Find where the given text appears and provide that cell's center as [x, y] coordinate. 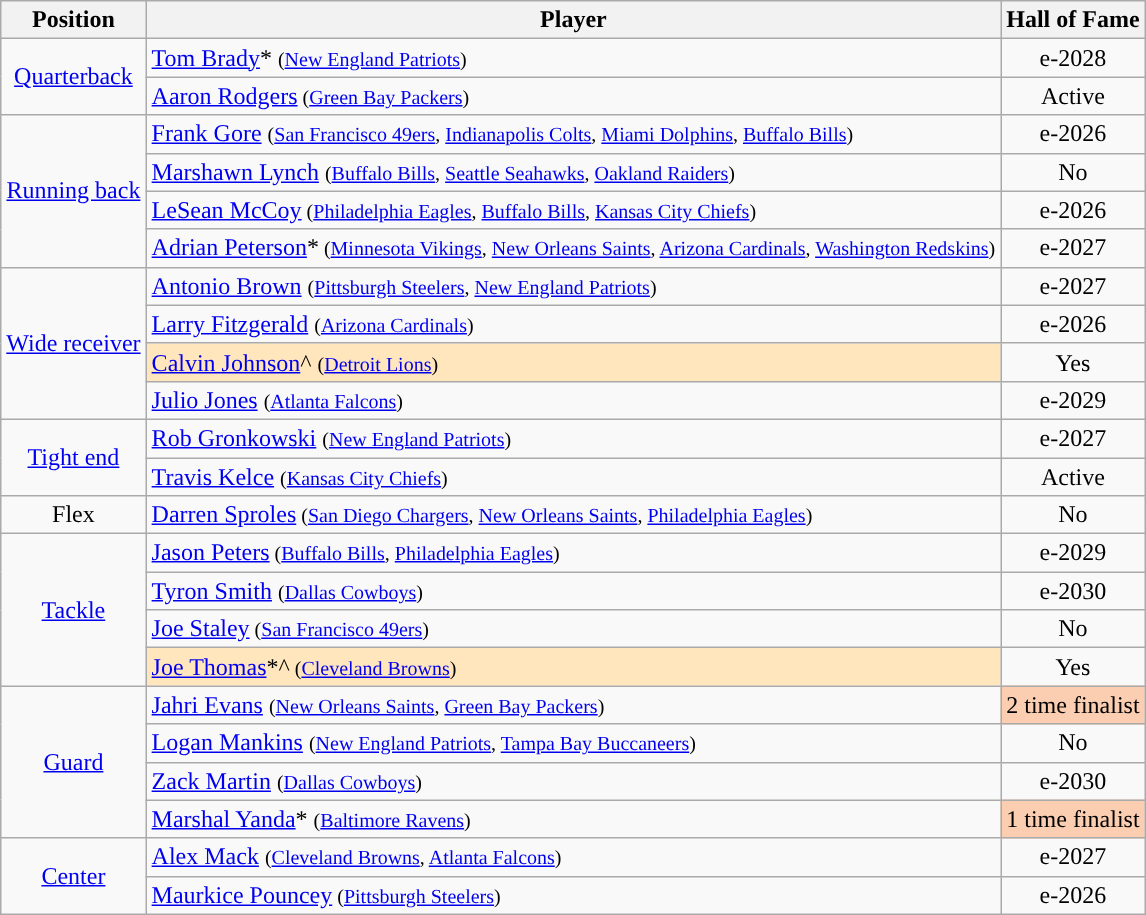
Larry Fitzgerald (Arizona Cardinals) [574, 324]
Wide receiver [74, 343]
Center [74, 876]
Marshal Yanda* (Baltimore Ravens) [574, 819]
Jahri Evans (New Orleans Saints, Green Bay Packers) [574, 705]
Quarterback [74, 77]
Tyron Smith (Dallas Cowboys) [574, 591]
Flex [74, 515]
Darren Sproles (San Diego Chargers, New Orleans Saints, Philadelphia Eagles) [574, 515]
Maurkice Pouncey (Pittsburgh Steelers) [574, 895]
Alex Mack (Cleveland Browns, Atlanta Falcons) [574, 857]
Position [74, 20]
Logan Mankins (New England Patriots, Tampa Bay Buccaneers) [574, 743]
e-2028 [1073, 58]
Marshawn Lynch (Buffalo Bills, Seattle Seahawks, Oakland Raiders) [574, 172]
Running back [74, 191]
2 time finalist [1073, 705]
Player [574, 20]
Travis Kelce (Kansas City Chiefs) [574, 477]
Julio Jones (Atlanta Falcons) [574, 400]
Joe Staley (San Francisco 49ers) [574, 629]
1 time finalist [1073, 819]
Guard [74, 762]
Joe Thomas*^ (Cleveland Browns) [574, 667]
LeSean McCoy (Philadelphia Eagles, Buffalo Bills, Kansas City Chiefs) [574, 210]
Antonio Brown (Pittsburgh Steelers, New England Patriots) [574, 286]
Tackle [74, 610]
Calvin Johnson^ (Detroit Lions) [574, 362]
Aaron Rodgers (Green Bay Packers) [574, 96]
Frank Gore (San Francisco 49ers, Indianapolis Colts, Miami Dolphins, Buffalo Bills) [574, 134]
Tight end [74, 457]
Jason Peters (Buffalo Bills, Philadelphia Eagles) [574, 553]
Zack Martin (Dallas Cowboys) [574, 781]
Adrian Peterson* (Minnesota Vikings, New Orleans Saints, Arizona Cardinals, Washington Redskins) [574, 248]
Rob Gronkowski (New England Patriots) [574, 438]
Hall of Fame [1073, 20]
Tom Brady* (New England Patriots) [574, 58]
